Scan for the cell matching the given text and deliver its (X, Y) coordinate at center. 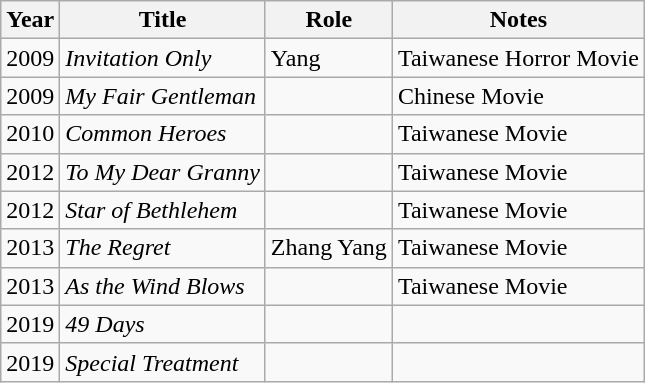
As the Wind Blows (163, 286)
Role (328, 20)
Taiwanese Horror Movie (518, 58)
To My Dear Granny (163, 172)
Notes (518, 20)
My Fair Gentleman (163, 96)
49 Days (163, 324)
Chinese Movie (518, 96)
Zhang Yang (328, 248)
2010 (30, 134)
Year (30, 20)
The Regret (163, 248)
Star of Bethlehem (163, 210)
Yang (328, 58)
Invitation Only (163, 58)
Common Heroes (163, 134)
Title (163, 20)
Special Treatment (163, 362)
